Identify which cell holds the provided text, then report its [x, y] central coordinate. 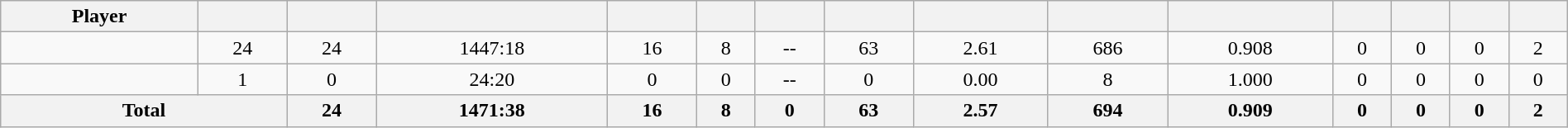
1447:18 [492, 48]
1471:38 [492, 111]
Total [144, 111]
1.000 [1250, 79]
0.909 [1250, 111]
0.908 [1250, 48]
694 [1108, 111]
Player [99, 17]
24:20 [492, 79]
2.57 [981, 111]
2.61 [981, 48]
686 [1108, 48]
1 [242, 79]
0.00 [981, 79]
